Search for the cell housing the specified text and yield its [x, y] center coordinate. 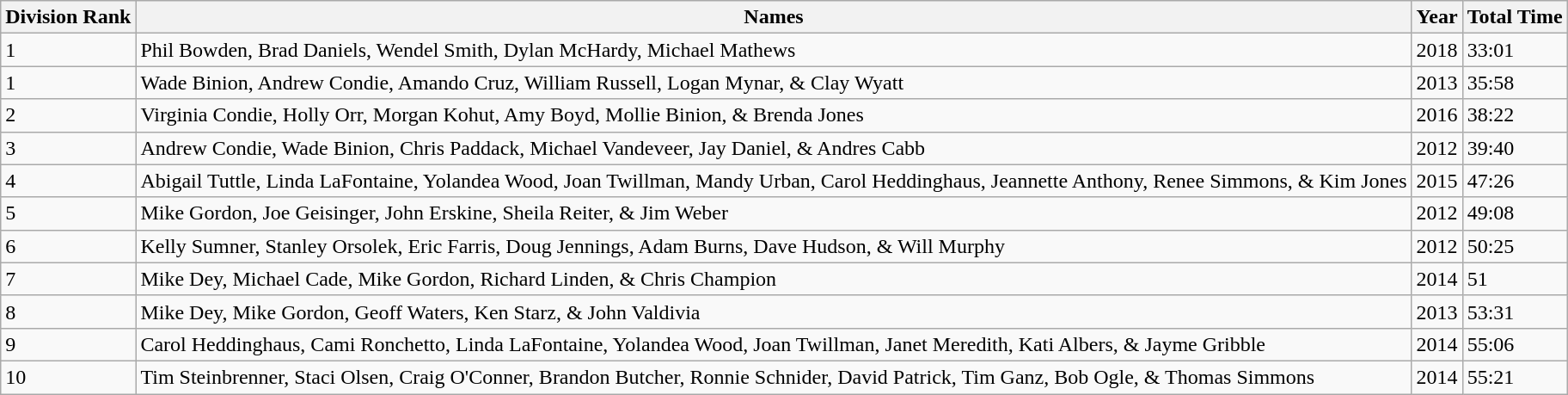
51 [1515, 279]
Names [774, 17]
2018 [1437, 50]
Year [1437, 17]
33:01 [1515, 50]
Abigail Tuttle, Linda LaFontaine, Yolandea Wood, Joan Twillman, Mandy Urban, Carol Heddinghaus, Jeannette Anthony, Renee Simmons, & Kim Jones [774, 181]
7 [69, 279]
47:26 [1515, 181]
Virginia Condie, Holly Orr, Morgan Kohut, Amy Boyd, Mollie Binion, & Brenda Jones [774, 115]
38:22 [1515, 115]
2016 [1437, 115]
35:58 [1515, 83]
Division Rank [69, 17]
2 [69, 115]
Carol Heddinghaus, Cami Ronchetto, Linda LaFontaine, Yolandea Wood, Joan Twillman, Janet Meredith, Kati Albers, & Jayme Gribble [774, 344]
8 [69, 312]
Mike Dey, Michael Cade, Mike Gordon, Richard Linden, & Chris Champion [774, 279]
3 [69, 148]
55:21 [1515, 377]
Tim Steinbrenner, Staci Olsen, Craig O'Conner, Brandon Butcher, Ronnie Schnider, David Patrick, Tim Ganz, Bob Ogle, & Thomas Simmons [774, 377]
Phil Bowden, Brad Daniels, Wendel Smith, Dylan McHardy, Michael Mathews [774, 50]
9 [69, 344]
Andrew Condie, Wade Binion, Chris Paddack, Michael Vandeveer, Jay Daniel, & Andres Cabb [774, 148]
Mike Dey, Mike Gordon, Geoff Waters, Ken Starz, & John Valdivia [774, 312]
39:40 [1515, 148]
10 [69, 377]
50:25 [1515, 246]
5 [69, 213]
Mike Gordon, Joe Geisinger, John Erskine, Sheila Reiter, & Jim Weber [774, 213]
Total Time [1515, 17]
49:08 [1515, 213]
6 [69, 246]
Kelly Sumner, Stanley Orsolek, Eric Farris, Doug Jennings, Adam Burns, Dave Hudson, & Will Murphy [774, 246]
55:06 [1515, 344]
2015 [1437, 181]
4 [69, 181]
53:31 [1515, 312]
Wade Binion, Andrew Condie, Amando Cruz, William Russell, Logan Mynar, & Clay Wyatt [774, 83]
